Pinpoint the cell where the given text exists, returning its [x, y] midpoint coordinate. 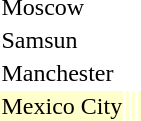
Mexico City [62, 106]
Samsun [62, 40]
Manchester [62, 73]
